Return [X, Y] of the center of cell containing provided text 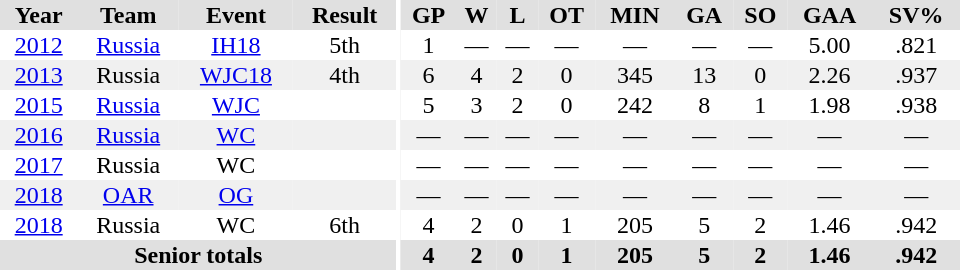
13 [704, 75]
5th [345, 45]
345 [634, 75]
2.26 [830, 75]
WJC [236, 105]
SV% [916, 15]
WJC18 [236, 75]
2012 [38, 45]
2013 [38, 75]
OG [236, 195]
GAA [830, 15]
L [518, 15]
SO [760, 15]
2016 [38, 135]
W [476, 15]
4th [345, 75]
IH18 [236, 45]
OAR [128, 195]
2015 [38, 105]
6 [428, 75]
6th [345, 225]
2017 [38, 165]
.821 [916, 45]
OT [566, 15]
GP [428, 15]
Year [38, 15]
1.98 [830, 105]
8 [704, 105]
5.00 [830, 45]
GA [704, 15]
Event [236, 15]
MIN [634, 15]
.938 [916, 105]
242 [634, 105]
Senior totals [198, 255]
Result [345, 15]
.937 [916, 75]
3 [476, 105]
Team [128, 15]
